Return (X, Y) of the center of cell containing provided text 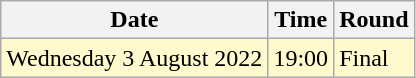
Round (374, 20)
Time (301, 20)
Final (374, 58)
Date (134, 20)
19:00 (301, 58)
Wednesday 3 August 2022 (134, 58)
